Pinpoint the cell where the given text exists, returning its (X, Y) midpoint coordinate. 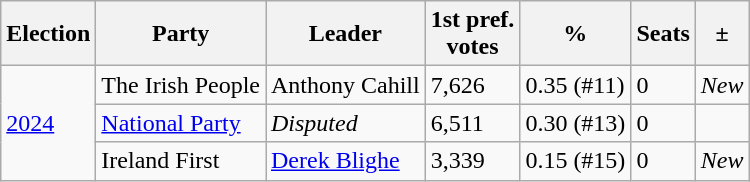
Seats (663, 34)
Disputed (346, 123)
Party (181, 34)
% (576, 34)
0.15 (#15) (576, 161)
7,626 (472, 85)
6,511 (472, 123)
3,339 (472, 161)
± (722, 34)
National Party (181, 123)
2024 (48, 123)
Leader (346, 34)
Ireland First (181, 161)
Anthony Cahill (346, 85)
0.35 (#11) (576, 85)
The Irish People (181, 85)
0.30 (#13) (576, 123)
Derek Blighe (346, 161)
Election (48, 34)
1st pref. votes (472, 34)
